Return (X, Y) of the center of cell containing provided text 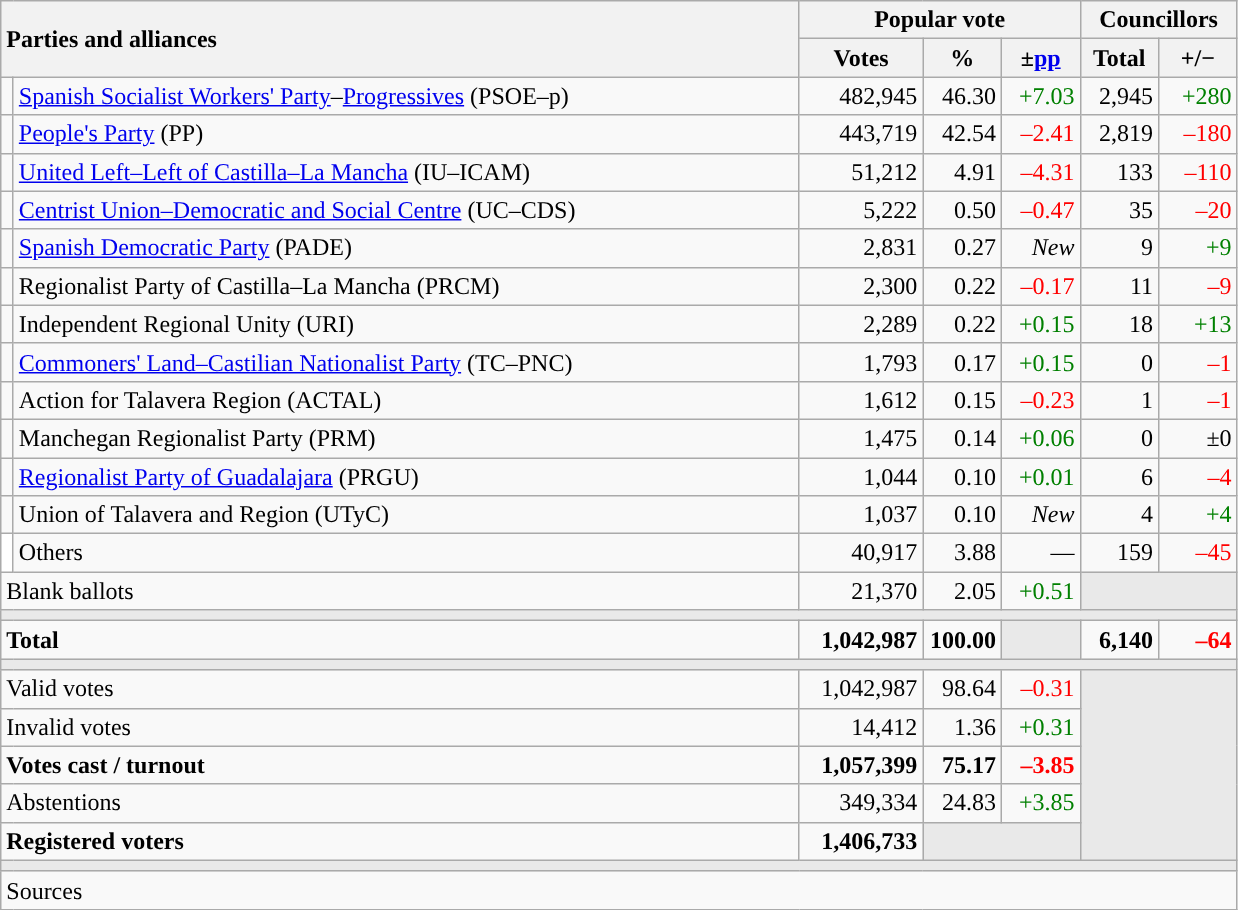
Votes (861, 58)
6 (1120, 477)
Centrist Union–Democratic and Social Centre (UC–CDS) (406, 210)
— (1040, 553)
14,412 (861, 727)
People's Party (PP) (406, 134)
133 (1120, 172)
+7.03 (1040, 96)
349,334 (861, 803)
+13 (1198, 324)
–2.41 (1040, 134)
+3.85 (1040, 803)
6,140 (1120, 640)
1 (1120, 400)
Blank ballots (400, 591)
+9 (1198, 248)
Regionalist Party of Guadalajara (PRGU) (406, 477)
Parties and alliances (400, 39)
–0.31 (1040, 689)
0.17 (962, 362)
Votes cast / turnout (400, 765)
100.00 (962, 640)
18 (1120, 324)
5,222 (861, 210)
46.30 (962, 96)
1,406,733 (861, 841)
0.27 (962, 248)
42.54 (962, 134)
2,945 (1120, 96)
+/− (1198, 58)
+0.06 (1040, 438)
+0.51 (1040, 591)
Manchegan Regionalist Party (PRM) (406, 438)
1,793 (861, 362)
Valid votes (400, 689)
% (962, 58)
0.14 (962, 438)
–64 (1198, 640)
Union of Talavera and Region (UTyC) (406, 515)
Abstentions (400, 803)
Sources (619, 890)
–0.47 (1040, 210)
1,057,399 (861, 765)
–0.23 (1040, 400)
443,719 (861, 134)
Popular vote (940, 20)
Spanish Socialist Workers' Party–Progressives (PSOE–p) (406, 96)
Others (406, 553)
75.17 (962, 765)
–4.31 (1040, 172)
4 (1120, 515)
–4 (1198, 477)
–110 (1198, 172)
1,044 (861, 477)
Councillors (1158, 20)
United Left–Left of Castilla–La Mancha (IU–ICAM) (406, 172)
159 (1120, 553)
–3.85 (1040, 765)
–9 (1198, 286)
±pp (1040, 58)
40,917 (861, 553)
0.15 (962, 400)
4.91 (962, 172)
+280 (1198, 96)
–0.17 (1040, 286)
51,212 (861, 172)
2,831 (861, 248)
1,475 (861, 438)
11 (1120, 286)
Action for Talavera Region (ACTAL) (406, 400)
3.88 (962, 553)
–45 (1198, 553)
9 (1120, 248)
Regionalist Party of Castilla–La Mancha (PRCM) (406, 286)
2,289 (861, 324)
–20 (1198, 210)
–180 (1198, 134)
Invalid votes (400, 727)
482,945 (861, 96)
Spanish Democratic Party (PADE) (406, 248)
Independent Regional Unity (URI) (406, 324)
1.36 (962, 727)
98.64 (962, 689)
+0.01 (1040, 477)
21,370 (861, 591)
35 (1120, 210)
2.05 (962, 591)
±0 (1198, 438)
2,819 (1120, 134)
Registered voters (400, 841)
2,300 (861, 286)
Commoners' Land–Castilian Nationalist Party (TC–PNC) (406, 362)
24.83 (962, 803)
+4 (1198, 515)
+0.31 (1040, 727)
1,612 (861, 400)
0.50 (962, 210)
1,037 (861, 515)
